For the text-containing cell, return its midpoint in [X, Y] coordinate format. 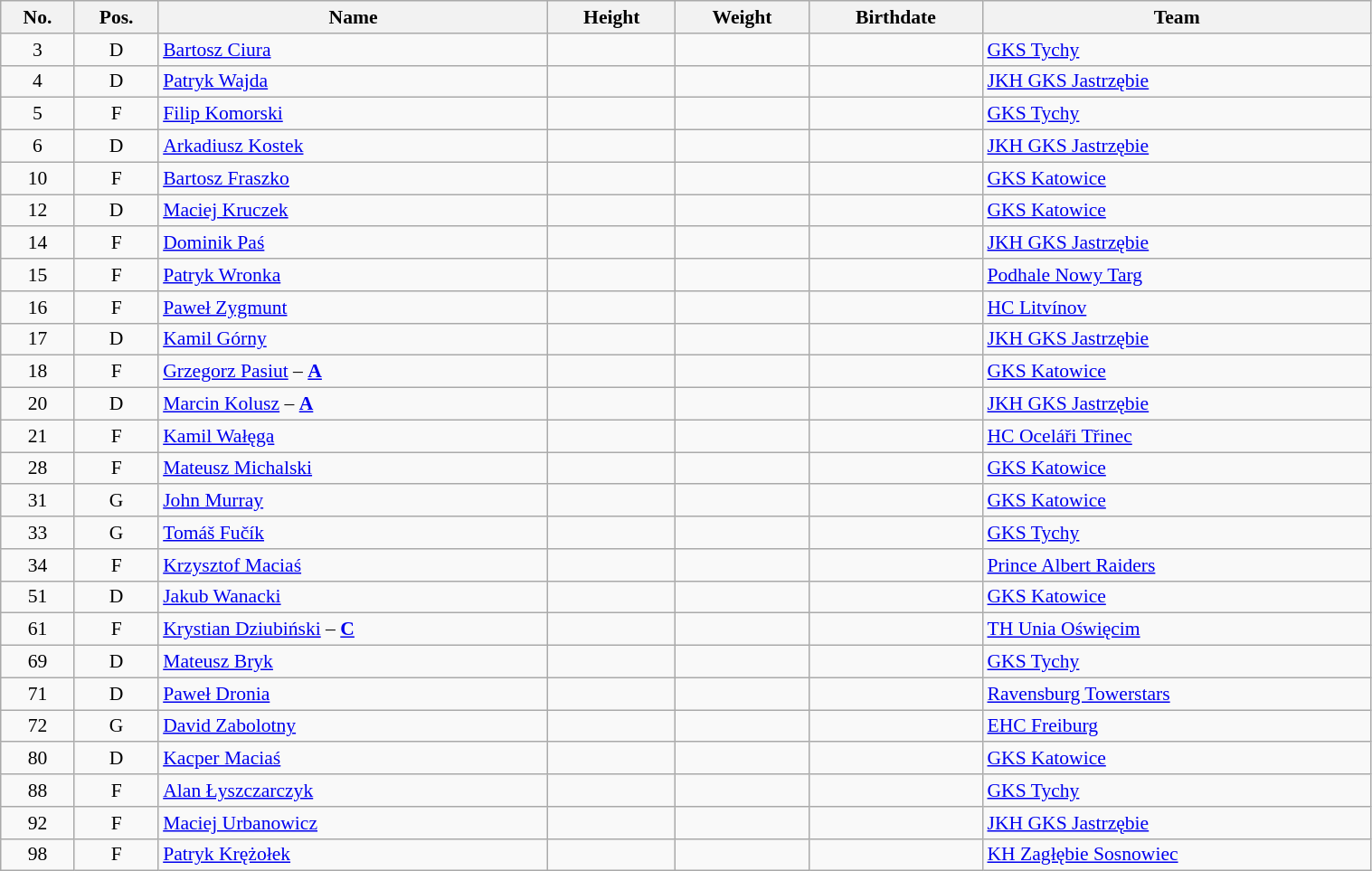
Bartosz Fraszko [353, 178]
Jakub Wanacki [353, 597]
Tomáš Fučík [353, 533]
Name [353, 17]
EHC Freiburg [1177, 726]
14 [38, 243]
18 [38, 372]
Krzysztof Maciaś [353, 565]
Weight [743, 17]
80 [38, 759]
69 [38, 662]
KH Zagłębie Sosnowiec [1177, 855]
Grzegorz Pasiut – A [353, 372]
16 [38, 308]
Maciej Urbanowicz [353, 823]
92 [38, 823]
David Zabolotny [353, 726]
Patryk Wronka [353, 275]
John Murray [353, 501]
61 [38, 630]
31 [38, 501]
No. [38, 17]
12 [38, 211]
TH Unia Oświęcim [1177, 630]
Birthdate [895, 17]
Kacper Maciaś [353, 759]
Mateusz Bryk [353, 662]
15 [38, 275]
Paweł Dronia [353, 694]
Patryk Krężołek [353, 855]
Kamil Górny [353, 339]
Kamil Wałęga [353, 436]
17 [38, 339]
51 [38, 597]
34 [38, 565]
HC Oceláři Třinec [1177, 436]
88 [38, 791]
Krystian Dziubiński – C [353, 630]
Height [611, 17]
20 [38, 404]
Arkadiusz Kostek [353, 147]
Patryk Wajda [353, 81]
Dominik Paś [353, 243]
Podhale Nowy Targ [1177, 275]
Alan Łyszczarczyk [353, 791]
Team [1177, 17]
10 [38, 178]
Mateusz Michalski [353, 469]
72 [38, 726]
Filip Komorski [353, 114]
HC Litvínov [1177, 308]
3 [38, 50]
Maciej Kruczek [353, 211]
98 [38, 855]
28 [38, 469]
71 [38, 694]
Marcin Kolusz – A [353, 404]
Bartosz Ciura [353, 50]
6 [38, 147]
21 [38, 436]
Prince Albert Raiders [1177, 565]
33 [38, 533]
4 [38, 81]
5 [38, 114]
Paweł Zygmunt [353, 308]
Ravensburg Towerstars [1177, 694]
Pos. [116, 17]
